Extract the (x, y) coordinate from the center of the cell holding the provided text.  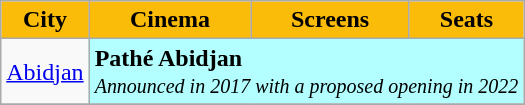
Seats (466, 20)
Cinema (170, 20)
Screens (330, 20)
City (45, 20)
Pathé AbidjanAnnounced in 2017 with a proposed opening in 2022 (306, 72)
Abidjan (45, 72)
